Extract the [X, Y] coordinate from the center of the cell holding the provided text.  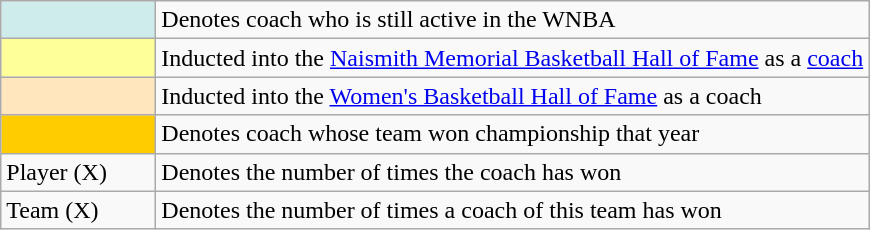
Denotes the number of times the coach has won [512, 172]
Denotes coach who is still active in the WNBA [512, 20]
Denotes the number of times a coach of this team has won [512, 210]
Player (X) [78, 172]
Inducted into the Women's Basketball Hall of Fame as a coach [512, 96]
Denotes coach whose team won championship that year [512, 134]
Inducted into the Naismith Memorial Basketball Hall of Fame as a coach [512, 58]
Team (X) [78, 210]
